Capture the cell that displays the provided text and extract its (X, Y) central coordinate. 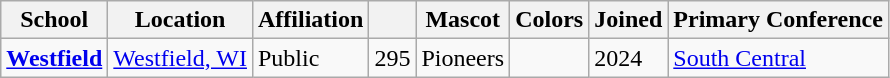
2024 (628, 58)
Affiliation (310, 20)
Mascot (463, 20)
295 (392, 58)
School (54, 20)
South Central (778, 58)
Public (310, 58)
Joined (628, 20)
Westfield, WI (180, 58)
Primary Conference (778, 20)
Pioneers (463, 58)
Westfield (54, 58)
Colors (550, 20)
Location (180, 20)
